Scan for the cell matching the given text and deliver its [x, y] coordinate at center. 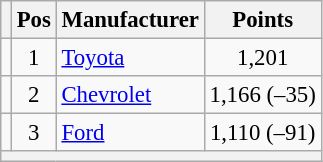
1,201 [262, 58]
Toyota [130, 58]
1,110 (–91) [262, 133]
Ford [130, 133]
Manufacturer [130, 20]
1,166 (–35) [262, 95]
Chevrolet [130, 95]
3 [34, 133]
Pos [34, 20]
1 [34, 58]
Points [262, 20]
2 [34, 95]
